For the text-containing cell, return its midpoint in [X, Y] coordinate format. 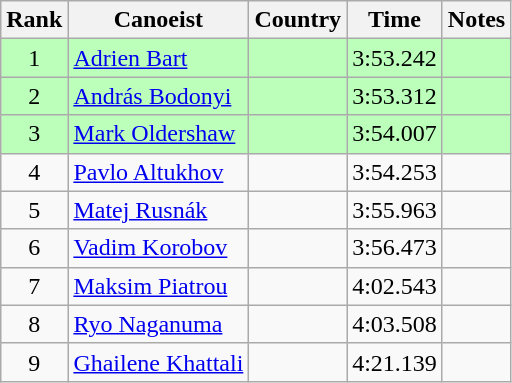
Pavlo Altukhov [158, 172]
3:54.007 [395, 134]
András Bodonyi [158, 96]
3 [34, 134]
Rank [34, 20]
Notes [476, 20]
7 [34, 286]
4:21.139 [395, 362]
5 [34, 210]
3:55.963 [395, 210]
3:53.242 [395, 58]
3:53.312 [395, 96]
9 [34, 362]
Ryo Naganuma [158, 324]
6 [34, 248]
Mark Oldershaw [158, 134]
3:54.253 [395, 172]
Matej Rusnák [158, 210]
Canoeist [158, 20]
Adrien Bart [158, 58]
Time [395, 20]
Vadim Korobov [158, 248]
4 [34, 172]
4:03.508 [395, 324]
2 [34, 96]
3:56.473 [395, 248]
Maksim Piatrou [158, 286]
1 [34, 58]
Ghailene Khattali [158, 362]
8 [34, 324]
4:02.543 [395, 286]
Country [298, 20]
